Capture the cell that displays the provided text and extract its [X, Y] central coordinate. 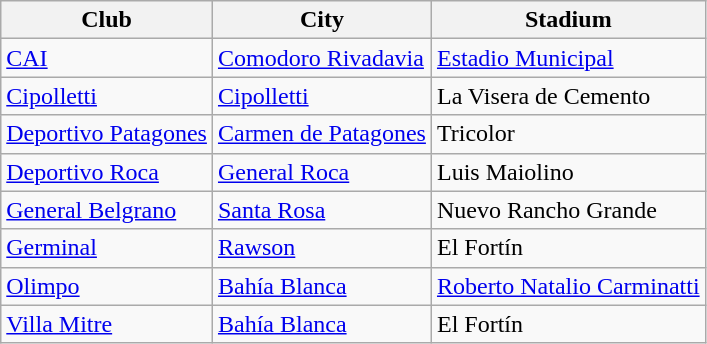
Nuevo Rancho Grande [568, 210]
Germinal [107, 248]
Luis Maiolino [568, 172]
Olimpo [107, 286]
Santa Rosa [322, 210]
Tricolor [568, 134]
La Visera de Cemento [568, 96]
Stadium [568, 20]
CAI [107, 58]
Rawson [322, 248]
City [322, 20]
Roberto Natalio Carminatti [568, 286]
Carmen de Patagones [322, 134]
Deportivo Roca [107, 172]
Estadio Municipal [568, 58]
Comodoro Rivadavia [322, 58]
General Roca [322, 172]
Villa Mitre [107, 324]
Deportivo Patagones [107, 134]
Club [107, 20]
General Belgrano [107, 210]
